Search for the cell housing the specified text and yield its [X, Y] center coordinate. 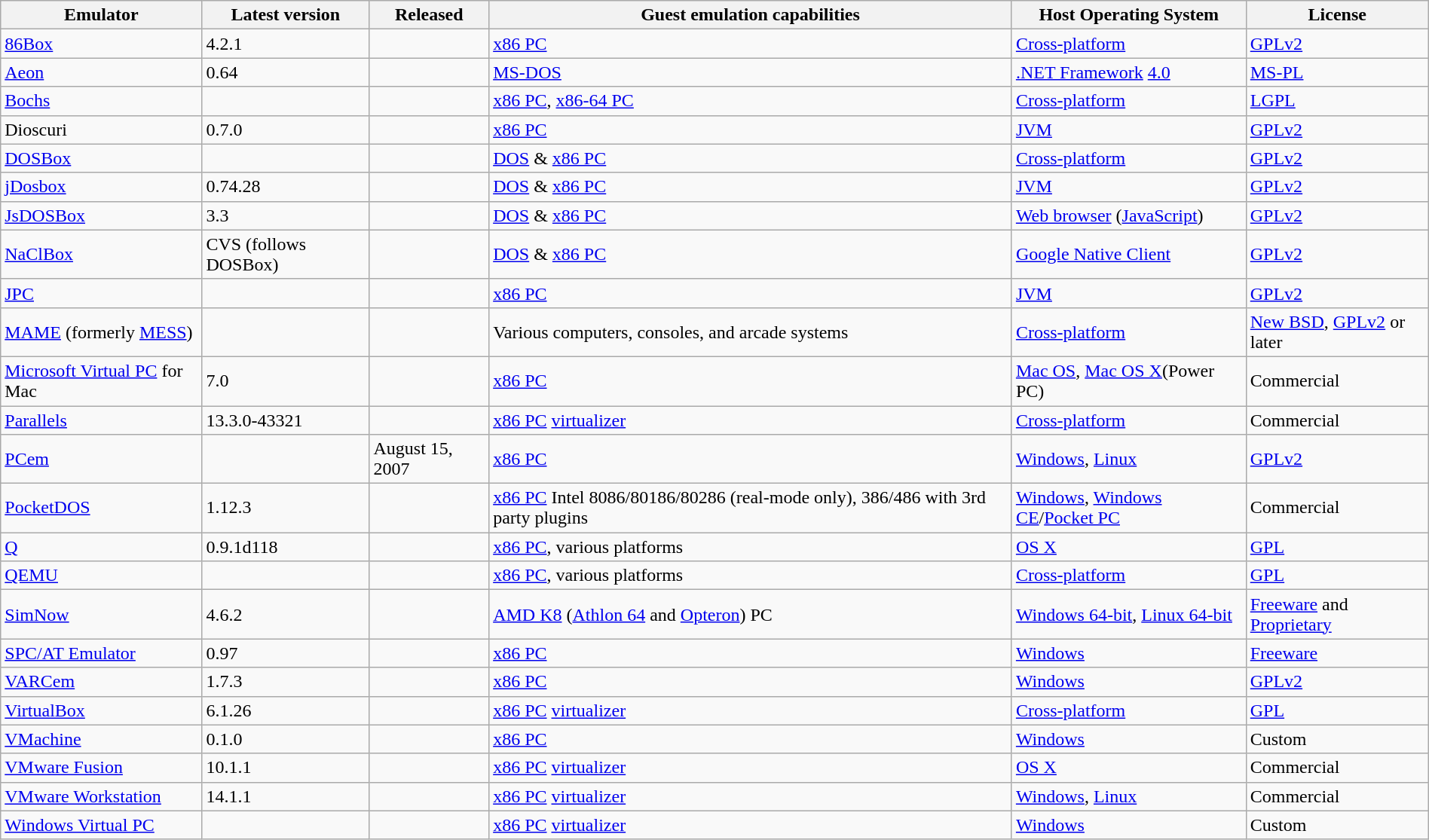
1.7.3 [286, 682]
VMware Workstation [101, 796]
Windows 64-bit, Linux 64-bit [1129, 615]
Google Native Client [1129, 255]
86Box [101, 44]
Various computers, consoles, and arcade systems [751, 331]
Host Operating System [1129, 15]
PCem [101, 460]
CVS (follows DOSBox) [286, 255]
Q [101, 547]
August 15, 2007 [430, 460]
jDosbox [101, 187]
13.3.0-43321 [286, 420]
Mac OS, Mac OS X(Power PC) [1129, 381]
Freeware and Proprietary [1337, 615]
SimNow [101, 615]
Guest emulation capabilities [751, 15]
QEMU [101, 576]
4.2.1 [286, 44]
Dioscuri [101, 130]
0.64 [286, 72]
MS-PL [1337, 72]
SPC/AT Emulator [101, 653]
JPC [101, 293]
MAME (formerly MESS) [101, 331]
Freeware [1337, 653]
Windows, Windows CE/Pocket PC [1129, 508]
AMD K8 (Athlon 64 and Opteron) PC [751, 615]
Parallels [101, 420]
LGPL [1337, 101]
6.1.26 [286, 710]
Bochs [101, 101]
Emulator [101, 15]
3.3 [286, 215]
New BSD, GPLv2 or later [1337, 331]
NaClBox [101, 255]
14.1.1 [286, 796]
VMachine [101, 739]
.NET Framework 4.0 [1129, 72]
0.97 [286, 653]
10.1.1 [286, 768]
Released [430, 15]
VARCem [101, 682]
0.7.0 [286, 130]
Aeon [101, 72]
License [1337, 15]
PocketDOS [101, 508]
0.1.0 [286, 739]
VMware Fusion [101, 768]
x86 PC Intel 8086/80186/80286 (real-mode only), 386/486 with 3rd party plugins [751, 508]
VirtualBox [101, 710]
JsDOSBox [101, 215]
4.6.2 [286, 615]
MS-DOS [751, 72]
1.12.3 [286, 508]
Latest version [286, 15]
7.0 [286, 381]
Windows Virtual PC [101, 825]
Microsoft Virtual PC for Mac [101, 381]
Web browser (JavaScript) [1129, 215]
x86 PC, x86-64 PC [751, 101]
0.74.28 [286, 187]
DOSBox [101, 158]
0.9.1d118 [286, 547]
